Extract the (X, Y) coordinate from the center of the cell holding the provided text.  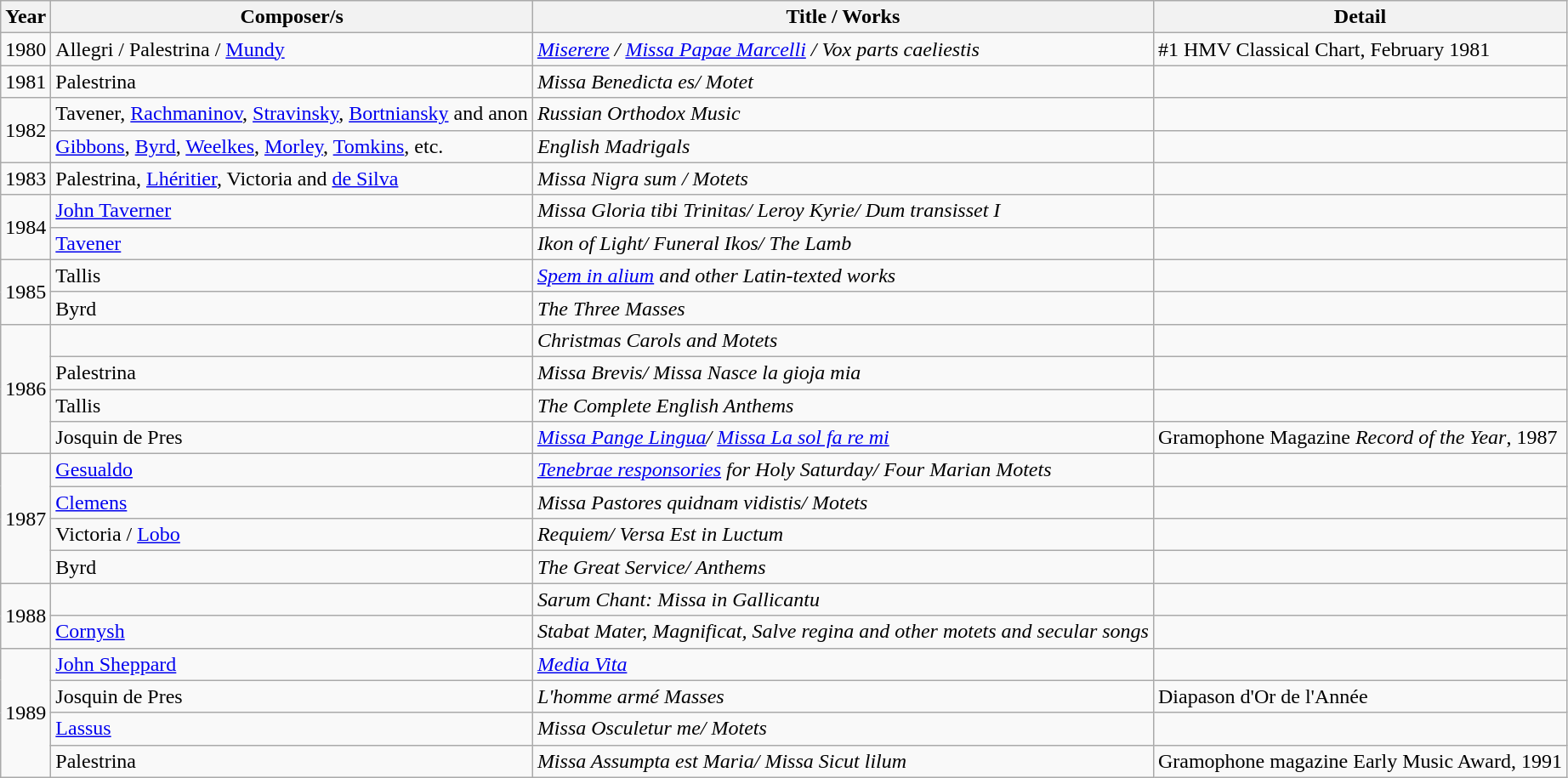
Cornysh (293, 632)
Missa Brevis/ Missa Nasce la gioja mia (843, 372)
Diapason d'Or de l'Année (1360, 696)
Allegri / Palestrina / Mundy (293, 49)
#1 HMV Classical Chart, February 1981 (1360, 49)
L'homme armé Masses (843, 696)
Lassus (293, 729)
Clemens (293, 503)
Spem in alium and other Latin-texted works (843, 275)
Title / Works (843, 17)
Victoria / Lobo (293, 535)
Palestrina, Lhéritier, Victoria and de Silva (293, 179)
Tavener (293, 243)
Gramophone Magazine Record of the Year, 1987 (1360, 438)
Year (26, 17)
Composer/s (293, 17)
Gramophone magazine Early Music Award, 1991 (1360, 761)
1986 (26, 389)
Tavener, Rachmaninov, Stravinsky, Bortniansky and anon (293, 114)
Gesualdo (293, 470)
1987 (26, 519)
The Complete English Anthems (843, 406)
Missa Benedicta es/ Motet (843, 82)
1988 (26, 616)
1985 (26, 292)
1989 (26, 713)
Christmas Carols and Motets (843, 340)
John Taverner (293, 211)
Sarum Chant: Missa in Gallicantu (843, 599)
1982 (26, 130)
Requiem/ Versa Est in Luctum (843, 535)
Missa Osculetur me/ Motets (843, 729)
Miserere / Missa Papae Marcelli / Vox parts caeliestis (843, 49)
Russian Orthodox Music (843, 114)
1984 (26, 227)
John Sheppard (293, 664)
Gibbons, Byrd, Weelkes, Morley, Tomkins, etc. (293, 146)
English Madrigals (843, 146)
1980 (26, 49)
Detail (1360, 17)
1983 (26, 179)
Missa Assumpta est Maria/ Missa Sicut lilum (843, 761)
Tenebrae responsories for Holy Saturday/ Four Marian Motets (843, 470)
1981 (26, 82)
Missa Nigra sum / Motets (843, 179)
The Great Service/ Anthems (843, 567)
Stabat Mater, Magnificat, Salve regina and other motets and secular songs (843, 632)
Ikon of Light/ Funeral Ikos/ The Lamb (843, 243)
Missa Pange Lingua/ Missa La sol fa re mi (843, 438)
The Three Masses (843, 308)
Media Vita (843, 664)
Missa Gloria tibi Trinitas/ Leroy Kyrie/ Dum transisset I (843, 211)
Missa Pastores quidnam vidistis/ Motets (843, 503)
